For the text-containing cell, return its midpoint in (X, Y) coordinate format. 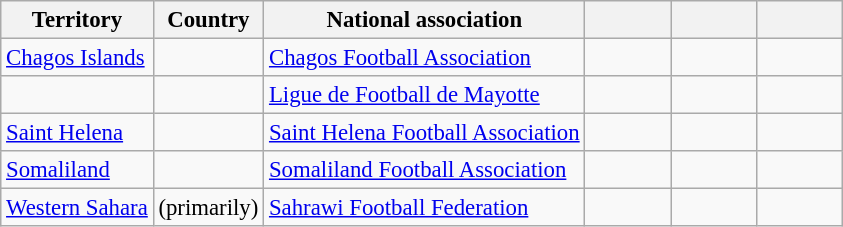
(primarily) (208, 208)
Somaliland Football Association (424, 170)
Chagos Islands (77, 58)
Chagos Football Association (424, 58)
Saint Helena (77, 133)
Western Sahara (77, 208)
Country (208, 20)
Somaliland (77, 170)
Ligue de Football de Mayotte (424, 95)
Sahrawi Football Federation (424, 208)
Territory (77, 20)
Saint Helena Football Association (424, 133)
National association (424, 20)
